Pinpoint the cell where the given text exists, returning its (X, Y) midpoint coordinate. 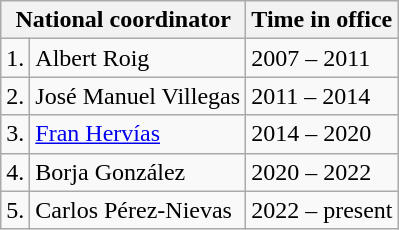
Carlos Pérez-Nievas (138, 210)
2022 – present (322, 210)
2007 – 2011 (322, 58)
2. (16, 96)
Albert Roig (138, 58)
José Manuel Villegas (138, 96)
3. (16, 134)
5. (16, 210)
Fran Hervías (138, 134)
Time in office (322, 20)
National coordinator (124, 20)
2011 – 2014 (322, 96)
2020 – 2022 (322, 172)
1. (16, 58)
4. (16, 172)
Borja González (138, 172)
2014 – 2020 (322, 134)
